From the cell containing the given text, extract its center point as (X, Y) coordinate. 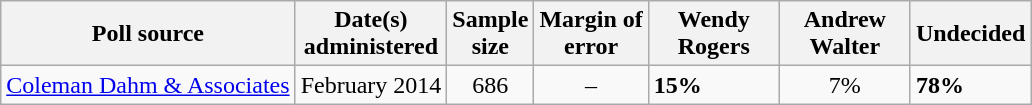
February 2014 (371, 85)
15% (714, 85)
Date(s)administered (371, 34)
– (591, 85)
7% (844, 85)
Poll source (148, 34)
Samplesize (490, 34)
WendyRogers (714, 34)
Coleman Dahm & Associates (148, 85)
686 (490, 85)
Margin oferror (591, 34)
Undecided (970, 34)
AndrewWalter (844, 34)
78% (970, 85)
